Return the (x, y) coordinate for the center point of the cell that contains the specified text.  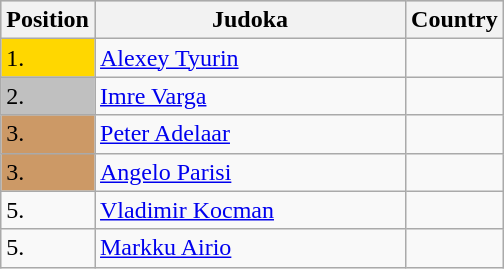
Alexey Tyurin (250, 58)
Vladimir Kocman (250, 210)
1. (48, 58)
Position (48, 20)
Imre Varga (250, 96)
Markku Airio (250, 248)
2. (48, 96)
Judoka (250, 20)
Angelo Parisi (250, 172)
Country (455, 20)
Peter Adelaar (250, 134)
